Detect which cell encompasses the target text, then output its (x, y) center coordinate. 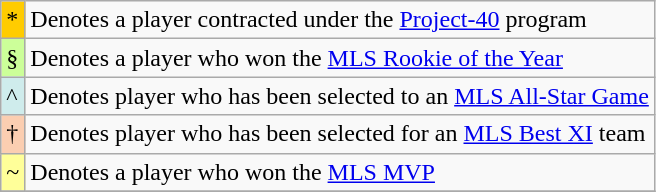
* (13, 20)
^ (13, 96)
~ (13, 172)
† (13, 134)
Denotes a player contracted under the Project-40 program (340, 20)
Denotes player who has been selected for an MLS Best XI team (340, 134)
Denotes player who has been selected to an MLS All-Star Game (340, 96)
Denotes a player who won the MLS Rookie of the Year (340, 58)
§ (13, 58)
Denotes a player who won the MLS MVP (340, 172)
